For the text-containing cell, return its midpoint in [x, y] coordinate format. 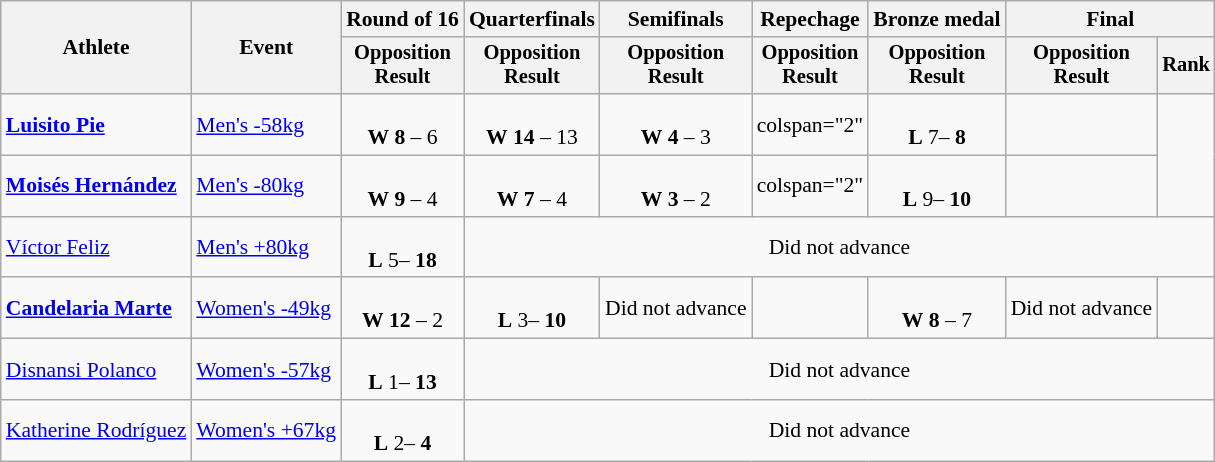
L 1– 13 [402, 370]
W 9 – 4 [402, 186]
W 7 – 4 [532, 186]
L 3– 10 [532, 308]
Women's +67kg [266, 430]
Víctor Feliz [96, 248]
Women's -57kg [266, 370]
L 7– 8 [936, 124]
Repechage [810, 19]
Men's -80kg [266, 186]
Moisés Hernández [96, 186]
Quarterfinals [532, 19]
Candelaria Marte [96, 308]
L 5– 18 [402, 248]
Final [1110, 19]
Men's -58kg [266, 124]
L 2– 4 [402, 430]
W 3 – 2 [676, 186]
L 9– 10 [936, 186]
Disnansi Polanco [96, 370]
Athlete [96, 48]
Men's +80kg [266, 248]
W 12 – 2 [402, 308]
Round of 16 [402, 19]
W 14 – 13 [532, 124]
W 8 – 7 [936, 308]
W 4 – 3 [676, 124]
Event [266, 48]
Semifinals [676, 19]
Women's -49kg [266, 308]
Bronze medal [936, 19]
Katherine Rodríguez [96, 430]
Rank [1186, 66]
W 8 – 6 [402, 124]
Luisito Pie [96, 124]
